Pinpoint the cell where the given text exists, returning its (X, Y) midpoint coordinate. 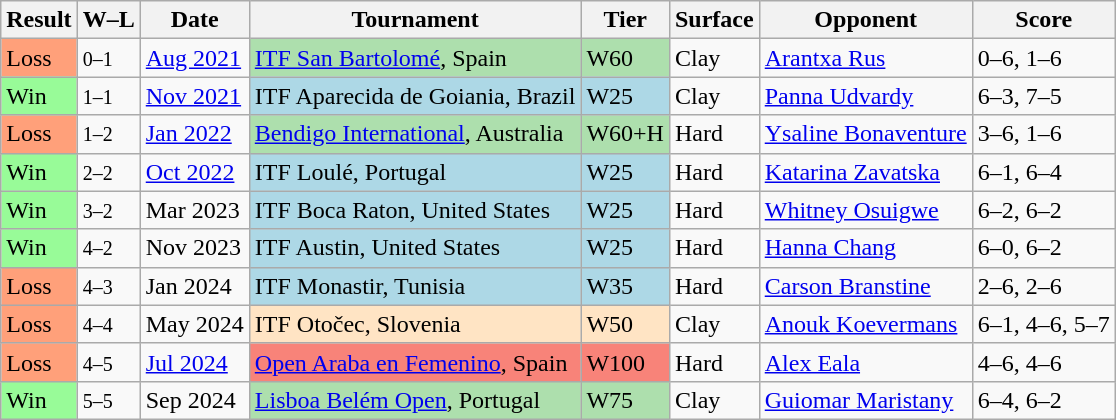
Open Araba en Femenino, Spain (415, 362)
6–3, 7–5 (1044, 96)
May 2024 (194, 324)
Carson Branstine (866, 286)
W100 (626, 362)
3–6, 1–6 (1044, 134)
4–6, 4–6 (1044, 362)
W75 (626, 400)
6–0, 6–2 (1044, 248)
Nov 2023 (194, 248)
2–2 (108, 172)
ITF Otočec, Slovenia (415, 324)
ITF Monastir, Tunisia (415, 286)
2–6, 2–6 (1044, 286)
ITF Aparecida de Goiania, Brazil (415, 96)
Nov 2021 (194, 96)
6–4, 6–2 (1044, 400)
Jul 2024 (194, 362)
Jan 2022 (194, 134)
Mar 2023 (194, 210)
Guiomar Maristany (866, 400)
Bendigo International, Australia (415, 134)
4–2 (108, 248)
0–1 (108, 58)
W35 (626, 286)
Result (39, 20)
Aug 2021 (194, 58)
Surface (714, 20)
5–5 (108, 400)
4–5 (108, 362)
ITF San Bartolomé, Spain (415, 58)
W60+H (626, 134)
6–2, 6–2 (1044, 210)
6–1, 6–4 (1044, 172)
Alex Eala (866, 362)
Ysaline Bonaventure (866, 134)
1–2 (108, 134)
Tournament (415, 20)
ITF Austin, United States (415, 248)
6–1, 4–6, 5–7 (1044, 324)
4–4 (108, 324)
1–1 (108, 96)
W–L (108, 20)
Lisboa Belém Open, Portugal (415, 400)
Jan 2024 (194, 286)
Anouk Koevermans (866, 324)
Katarina Zavatska (866, 172)
Hanna Chang (866, 248)
Sep 2024 (194, 400)
0–6, 1–6 (1044, 58)
ITF Loulé, Portugal (415, 172)
W60 (626, 58)
4–3 (108, 286)
Oct 2022 (194, 172)
Tier (626, 20)
Opponent (866, 20)
ITF Boca Raton, United States (415, 210)
Whitney Osuigwe (866, 210)
Score (1044, 20)
Arantxa Rus (866, 58)
W50 (626, 324)
Date (194, 20)
Panna Udvardy (866, 96)
3–2 (108, 210)
